For the text-containing cell, return its midpoint in [X, Y] coordinate format. 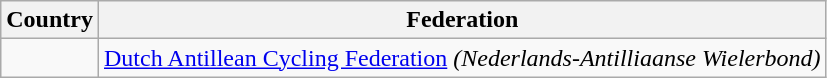
Federation [462, 20]
Country [50, 20]
Dutch Antillean Cycling Federation (Nederlands-Antilliaanse Wielerbond) [462, 58]
